From the cell containing the given text, extract its center point as [x, y] coordinate. 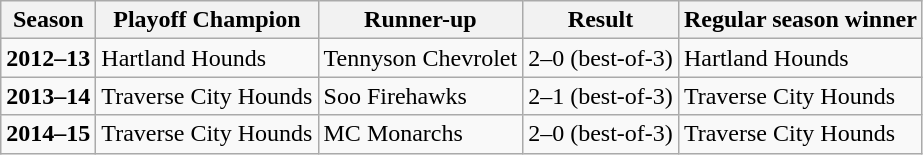
Result [601, 20]
Runner-up [420, 20]
2013–14 [48, 96]
Regular season winner [800, 20]
Season [48, 20]
2014–15 [48, 134]
MC Monarchs [420, 134]
2012–13 [48, 58]
Soo Firehawks [420, 96]
2–1 (best-of-3) [601, 96]
Tennyson Chevrolet [420, 58]
Playoff Champion [207, 20]
